Search for the cell housing the specified text and yield its [x, y] center coordinate. 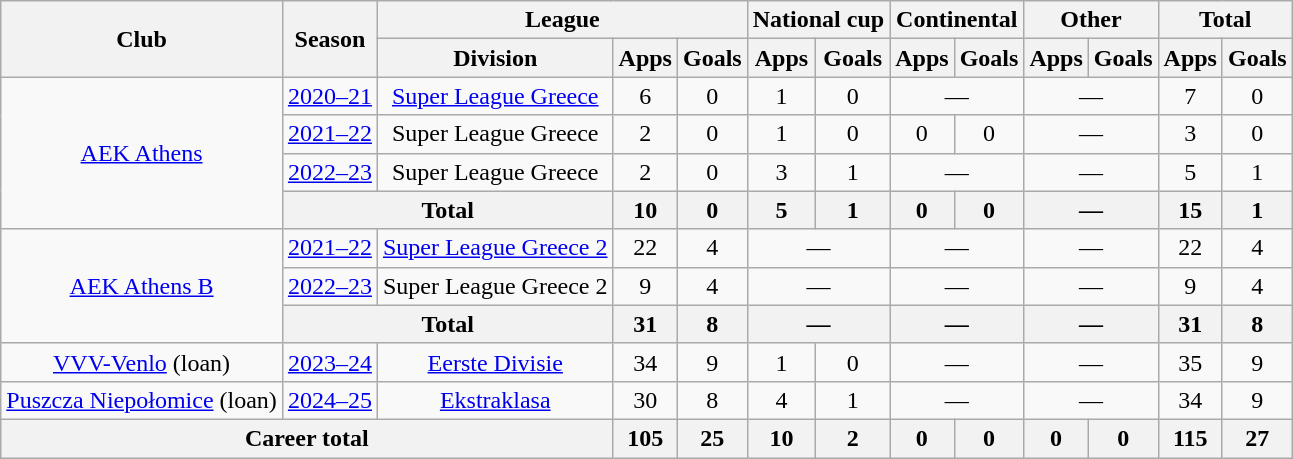
Puszcza Niepołomice (loan) [142, 400]
Career total [307, 438]
AEK Athens B [142, 286]
25 [712, 438]
Other [1091, 20]
League [562, 20]
Club [142, 39]
Continental [957, 20]
Eerste Divisie [495, 362]
AEK Athens [142, 153]
27 [1257, 438]
Season [330, 39]
2023–24 [330, 362]
30 [645, 400]
Division [495, 58]
7 [1190, 96]
National cup [818, 20]
2024–25 [330, 400]
15 [1190, 210]
Ekstraklasa [495, 400]
VVV-Venlo (loan) [142, 362]
2020–21 [330, 96]
105 [645, 438]
115 [1190, 438]
6 [645, 96]
35 [1190, 362]
